Find where the given text appears and provide that cell's center as (x, y) coordinate. 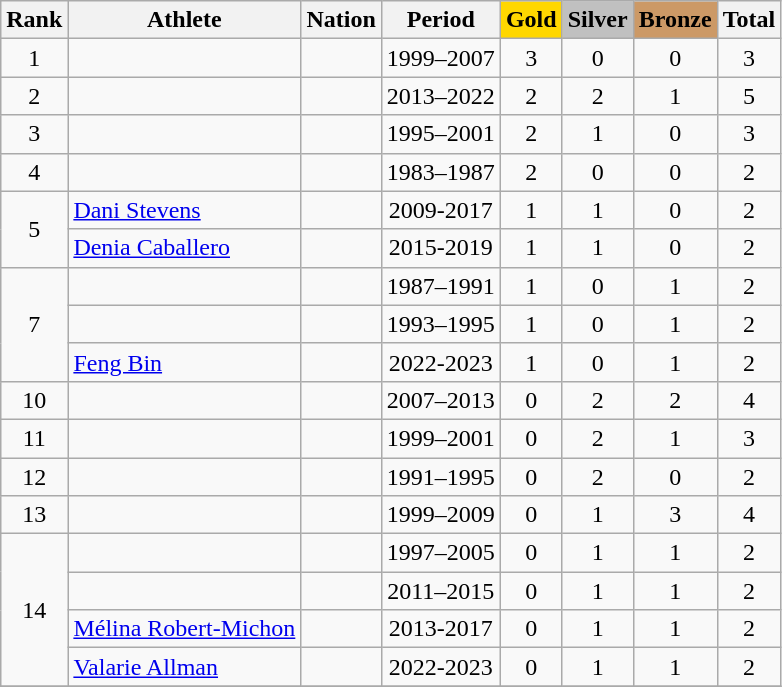
Period (440, 20)
13 (34, 515)
2015-2019 (440, 248)
1993–1995 (440, 324)
Gold (531, 20)
1999–2001 (440, 438)
Athlete (184, 20)
2009-2017 (440, 210)
Mélina Robert-Michon (184, 629)
Valarie Allman (184, 667)
Denia Caballero (184, 248)
7 (34, 324)
12 (34, 477)
1987–1991 (440, 286)
14 (34, 610)
11 (34, 438)
10 (34, 400)
1999–2009 (440, 515)
Bronze (675, 20)
1999–2007 (440, 58)
2011–2015 (440, 591)
Rank (34, 20)
1983–1987 (440, 172)
1997–2005 (440, 553)
Silver (598, 20)
Total (749, 20)
1995–2001 (440, 134)
Nation (341, 20)
2013-2017 (440, 629)
2013–2022 (440, 96)
Feng Bin (184, 362)
1991–1995 (440, 477)
Dani Stevens (184, 210)
2007–2013 (440, 400)
